From the cell containing the given text, extract its center point as (x, y) coordinate. 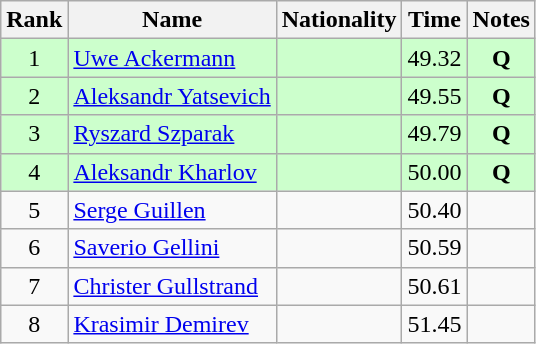
Ryszard Szparak (172, 134)
Uwe Ackermann (172, 58)
50.61 (434, 286)
50.40 (434, 210)
49.55 (434, 96)
Nationality (339, 20)
Time (434, 20)
50.00 (434, 172)
5 (34, 210)
Notes (501, 20)
49.32 (434, 58)
1 (34, 58)
7 (34, 286)
Rank (34, 20)
Aleksandr Yatsevich (172, 96)
Saverio Gellini (172, 248)
49.79 (434, 134)
Serge Guillen (172, 210)
8 (34, 324)
Aleksandr Kharlov (172, 172)
51.45 (434, 324)
Krasimir Demirev (172, 324)
Name (172, 20)
4 (34, 172)
2 (34, 96)
Christer Gullstrand (172, 286)
3 (34, 134)
50.59 (434, 248)
6 (34, 248)
